Output the (X, Y) coordinate of the center of the cell containing the given text.  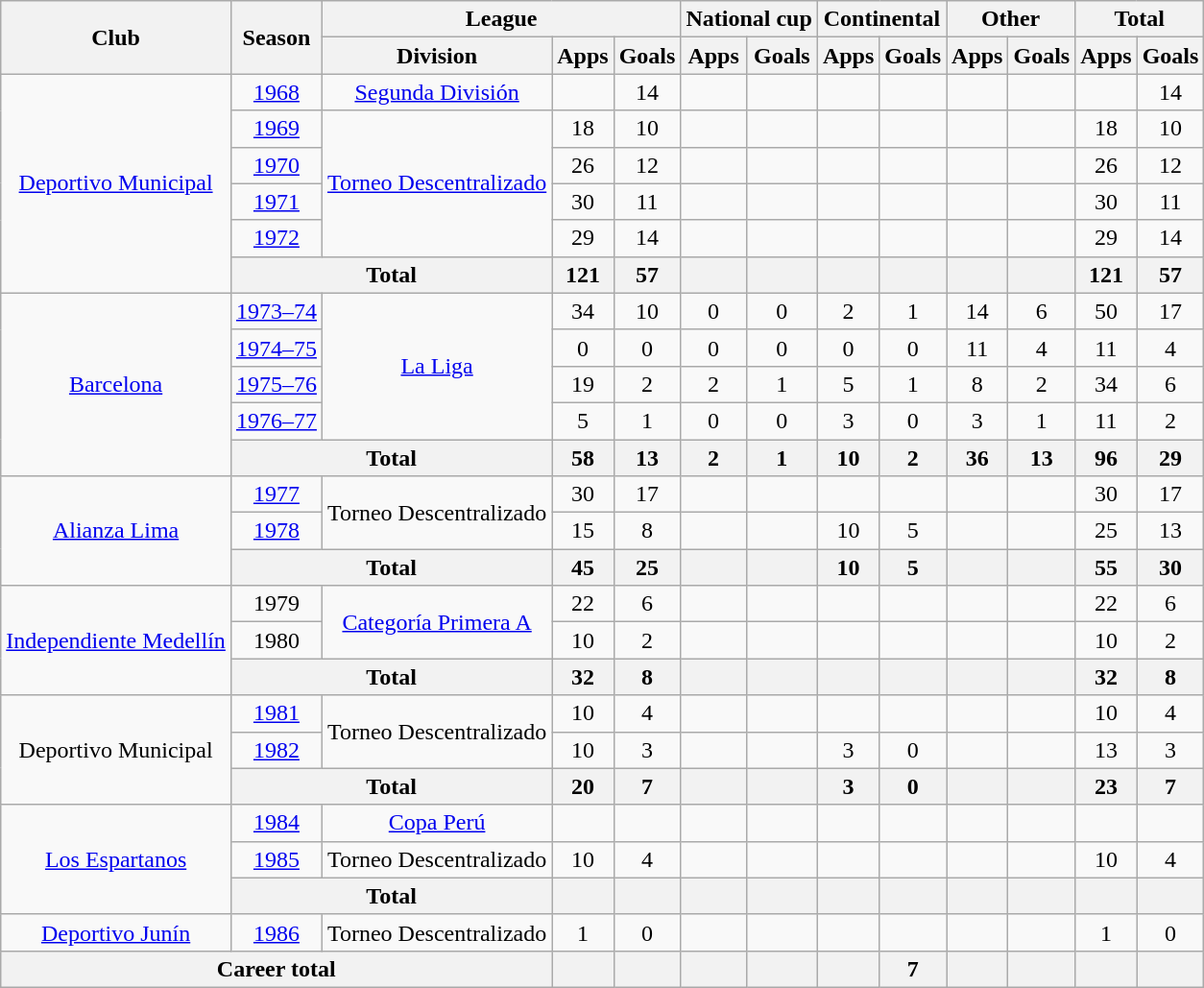
50 (1106, 311)
Other (1011, 19)
15 (583, 531)
Division (436, 56)
Barcelona (116, 384)
1985 (277, 859)
1977 (277, 494)
1979 (277, 604)
1970 (277, 165)
Los Espartanos (116, 859)
45 (583, 567)
1981 (277, 713)
23 (1106, 786)
1980 (277, 640)
Alianza Lima (116, 531)
1978 (277, 531)
20 (583, 786)
1976–77 (277, 421)
36 (977, 458)
1969 (277, 129)
96 (1106, 458)
Independiente Medellín (116, 640)
1972 (277, 238)
League (501, 19)
La Liga (436, 366)
National cup (749, 19)
19 (583, 384)
Copa Perú (436, 823)
Club (116, 37)
1968 (277, 92)
1974–75 (277, 348)
Career total (277, 969)
1971 (277, 202)
1973–74 (277, 311)
Categoría Primera A (436, 622)
1984 (277, 823)
Deportivo Junín (116, 932)
58 (583, 458)
1975–76 (277, 384)
1986 (277, 932)
Season (277, 37)
Segunda División (436, 92)
55 (1106, 567)
Continental (881, 19)
1982 (277, 750)
